Locate the cell with the specified text and output its (X, Y) center coordinate. 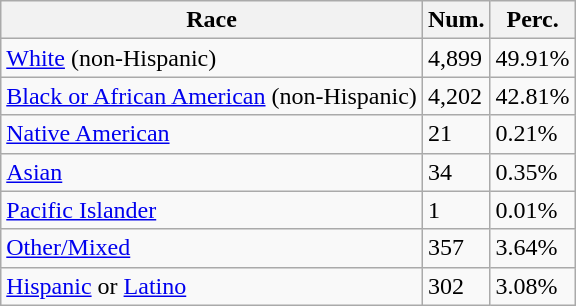
Hispanic or Latino (212, 286)
34 (456, 172)
Race (212, 20)
357 (456, 248)
42.81% (532, 96)
Pacific Islander (212, 210)
0.01% (532, 210)
49.91% (532, 58)
1 (456, 210)
0.21% (532, 134)
21 (456, 134)
White (non-Hispanic) (212, 58)
Num. (456, 20)
0.35% (532, 172)
Other/Mixed (212, 248)
4,202 (456, 96)
302 (456, 286)
4,899 (456, 58)
3.64% (532, 248)
Black or African American (non-Hispanic) (212, 96)
3.08% (532, 286)
Native American (212, 134)
Perc. (532, 20)
Asian (212, 172)
